Pinpoint the cell where the given text exists, returning its [x, y] midpoint coordinate. 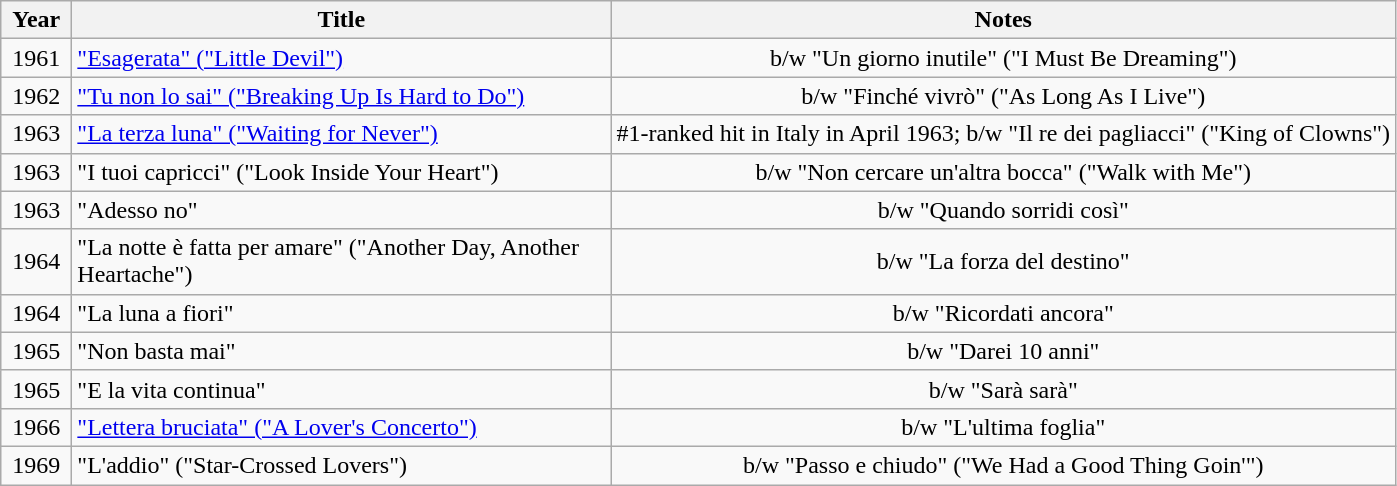
1969 [36, 465]
b/w "Sarà sarà" [1004, 389]
"I tuoi capricci" ("Look Inside Your Heart") [342, 172]
b/w "Ricordati ancora" [1004, 313]
"Non basta mai" [342, 351]
b/w "Un giorno inutile" ("I Must Be Dreaming") [1004, 58]
"Tu non lo sai" ("Breaking Up Is Hard to Do") [342, 96]
"La luna a fiori" [342, 313]
"Lettera bruciata" ("A Lover's Concerto") [342, 427]
Title [342, 20]
1966 [36, 427]
"La terza luna" ("Waiting for Never") [342, 134]
Notes [1004, 20]
b/w "Finché vivrò" ("As Long As I Live") [1004, 96]
"Adesso no" [342, 210]
1962 [36, 96]
"L'addio" ("Star-Crossed Lovers") [342, 465]
"La notte è fatta per amare" ("Another Day, Another Heartache") [342, 262]
b/w "Passo e chiudo" ("We Had a Good Thing Goin'") [1004, 465]
b/w "L'ultima foglia" [1004, 427]
1961 [36, 58]
#1-ranked hit in Italy in April 1963; b/w "Il re dei pagliacci" ("King of Clowns") [1004, 134]
b/w "La forza del destino" [1004, 262]
Year [36, 20]
b/w "Darei 10 anni" [1004, 351]
b/w "Non cercare un'altra bocca" ("Walk with Me") [1004, 172]
"Esagerata" ("Little Devil") [342, 58]
"E la vita continua" [342, 389]
b/w "Quando sorridi così" [1004, 210]
